Extract the [X, Y] coordinate from the center of the cell holding the provided text.  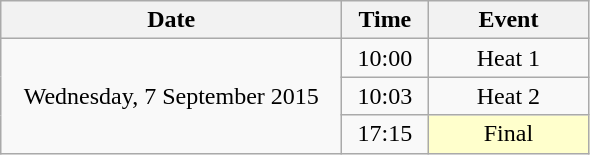
Heat 2 [508, 96]
Event [508, 20]
Wednesday, 7 September 2015 [172, 96]
Final [508, 134]
Heat 1 [508, 58]
Time [385, 20]
Date [172, 20]
10:00 [385, 58]
10:03 [385, 96]
17:15 [385, 134]
